Provide the (X, Y) coordinate of the cell's center where the given text is located.  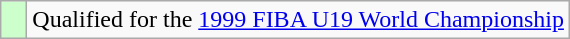
Qualified for the 1999 FIBA U19 World Championship (298, 20)
